Identify which cell holds the provided text, then report its (X, Y) central coordinate. 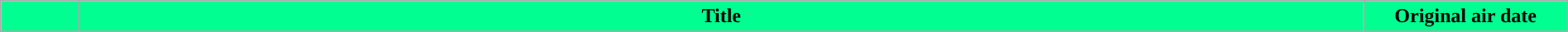
Original air date (1465, 16)
Title (721, 16)
